Return the (X, Y) coordinate for the center point of the cell that contains the specified text.  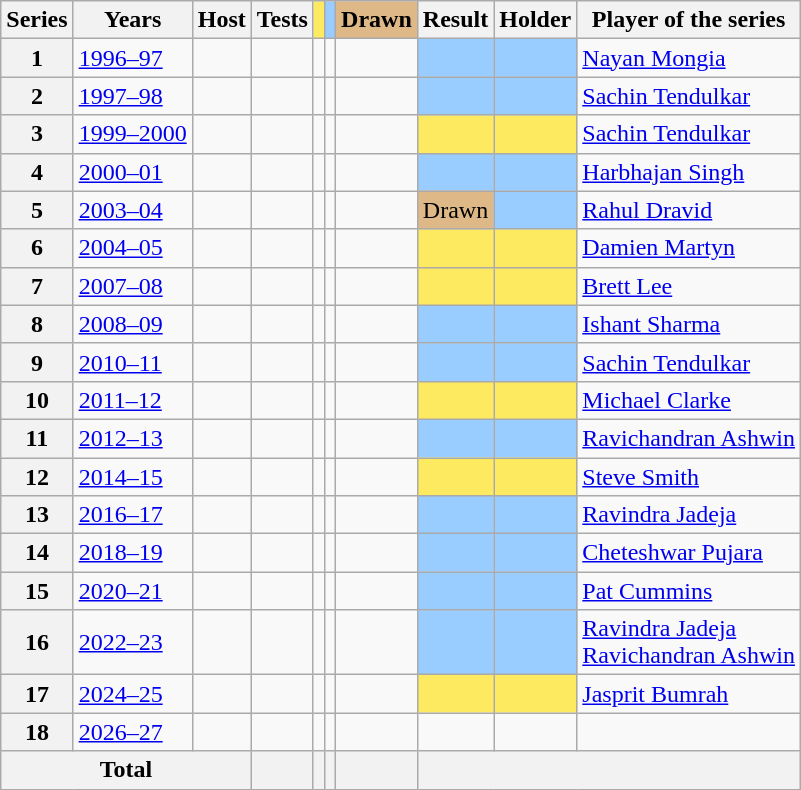
Cheteshwar Pujara (689, 553)
1997–98 (132, 96)
2012–13 (132, 438)
2004–05 (132, 248)
2 (37, 96)
16 (37, 642)
Years (132, 20)
12 (37, 477)
2003–04 (132, 210)
Harbhajan Singh (689, 172)
15 (37, 591)
7 (37, 286)
Player of the series (689, 20)
14 (37, 553)
Pat Cummins (689, 591)
Ravindra Jadeja Ravichandran Ashwin (689, 642)
3 (37, 134)
Tests (282, 20)
4 (37, 172)
1999–2000 (132, 134)
2020–21 (132, 591)
2022–23 (132, 642)
10 (37, 400)
17 (37, 694)
Result (455, 20)
Host (222, 20)
2007–08 (132, 286)
Michael Clarke (689, 400)
Ishant Sharma (689, 324)
Ravindra Jadeja (689, 515)
Holder (536, 20)
2008–09 (132, 324)
Steve Smith (689, 477)
1 (37, 58)
5 (37, 210)
2018–19 (132, 553)
2011–12 (132, 400)
6 (37, 248)
Total (126, 770)
2010–11 (132, 362)
1996–97 (132, 58)
13 (37, 515)
2000–01 (132, 172)
Nayan Mongia (689, 58)
Series (37, 20)
18 (37, 732)
2016–17 (132, 515)
2026–27 (132, 732)
9 (37, 362)
Rahul Dravid (689, 210)
2024–25 (132, 694)
8 (37, 324)
11 (37, 438)
Jasprit Bumrah (689, 694)
Damien Martyn (689, 248)
2014–15 (132, 477)
Ravichandran Ashwin (689, 438)
Brett Lee (689, 286)
